From the cell containing the given text, extract its center point as [X, Y] coordinate. 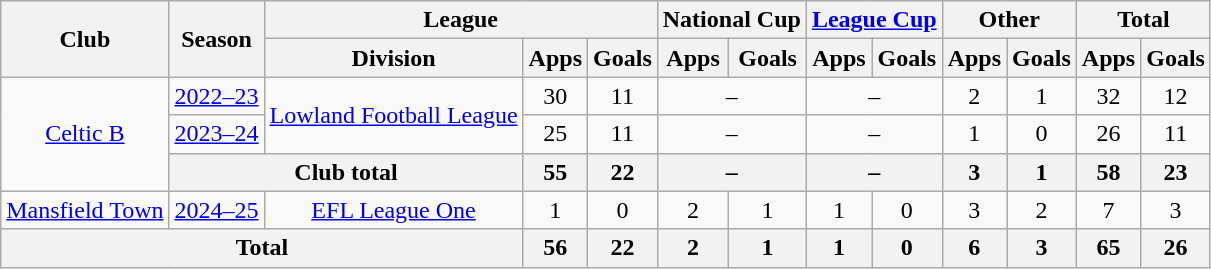
League [460, 20]
56 [555, 248]
25 [555, 134]
Other [1009, 20]
Season [216, 39]
EFL League One [394, 210]
2023–24 [216, 134]
65 [1108, 248]
2024–25 [216, 210]
Celtic B [85, 134]
7 [1108, 210]
30 [555, 96]
National Cup [732, 20]
2022–23 [216, 96]
6 [974, 248]
League Cup [874, 20]
23 [1176, 172]
55 [555, 172]
Club total [346, 172]
58 [1108, 172]
Lowland Football League [394, 115]
Mansfield Town [85, 210]
12 [1176, 96]
32 [1108, 96]
Club [85, 39]
Division [394, 58]
